Find where the given text appears and provide that cell's center as [X, Y] coordinate. 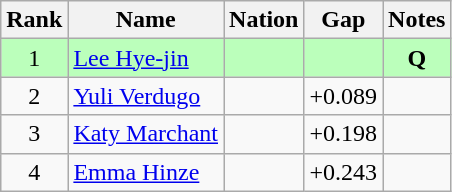
Q [417, 58]
Notes [417, 20]
Yuli Verdugo [146, 96]
+0.089 [344, 96]
Katy Marchant [146, 134]
2 [34, 96]
4 [34, 172]
+0.243 [344, 172]
Lee Hye-jin [146, 58]
Rank [34, 20]
+0.198 [344, 134]
Name [146, 20]
Nation [264, 20]
Emma Hinze [146, 172]
1 [34, 58]
Gap [344, 20]
3 [34, 134]
